Capture the cell that displays the provided text and extract its [X, Y] central coordinate. 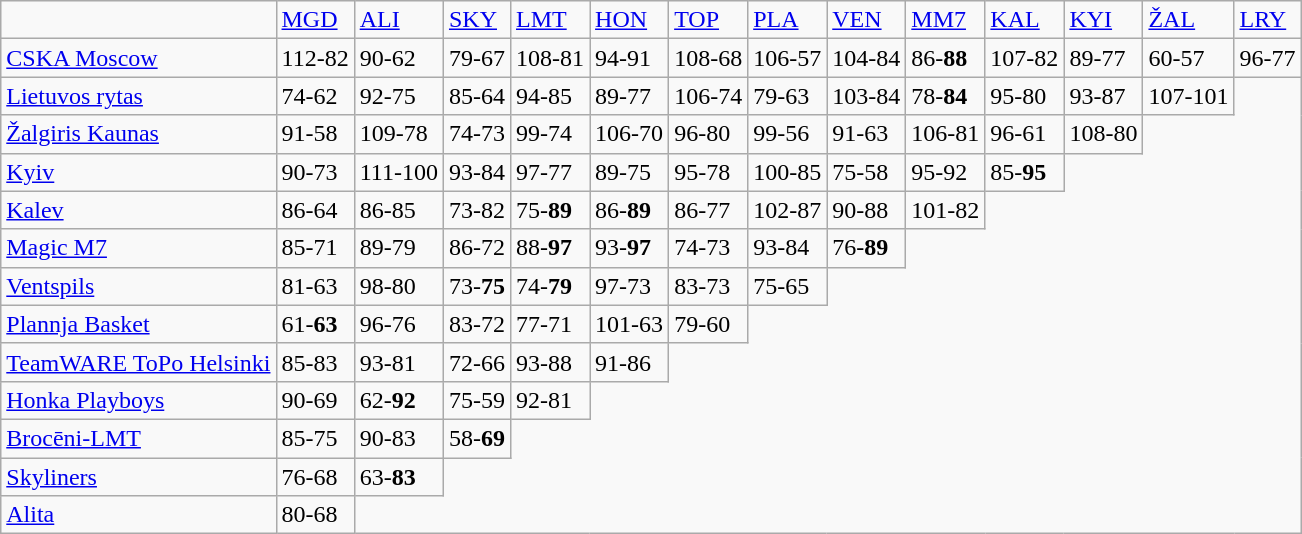
99-74 [550, 134]
80-68 [315, 515]
106-81 [946, 134]
TOP [708, 20]
88-97 [550, 248]
94-85 [550, 96]
112-82 [315, 58]
95-80 [1024, 96]
Honka Playboys [138, 400]
60-57 [1188, 58]
107-82 [1024, 58]
73-75 [476, 286]
89-75 [630, 172]
94-91 [630, 58]
108-80 [1104, 134]
76-89 [866, 248]
83-73 [708, 286]
62-92 [398, 400]
75-89 [550, 210]
MGD [315, 20]
106-74 [708, 96]
86-77 [708, 210]
Magic M7 [138, 248]
79-60 [708, 324]
93-87 [1104, 96]
97-73 [630, 286]
Skyliners [138, 477]
100-85 [788, 172]
93-97 [630, 248]
75-59 [476, 400]
101-82 [946, 210]
Lietuvos rytas [138, 96]
90-69 [315, 400]
96-76 [398, 324]
103-84 [866, 96]
95-92 [946, 172]
96-77 [1268, 58]
Kalev [138, 210]
90-73 [315, 172]
SKY [476, 20]
95-78 [708, 172]
92-81 [550, 400]
LRY [1268, 20]
98-80 [398, 286]
107-101 [1188, 96]
ŽAL [1188, 20]
83-72 [476, 324]
Alita [138, 515]
85-75 [315, 438]
HON [630, 20]
Žalgiris Kaunas [138, 134]
93-81 [398, 362]
78-84 [946, 96]
85-71 [315, 248]
86-64 [315, 210]
108-81 [550, 58]
63-83 [398, 477]
92-75 [398, 96]
Ventspils [138, 286]
KYI [1104, 20]
99-56 [788, 134]
75-65 [788, 286]
PLA [788, 20]
VEN [866, 20]
108-68 [708, 58]
74-79 [550, 286]
79-63 [788, 96]
Brocēni-LMT [138, 438]
101-63 [630, 324]
85-64 [476, 96]
MM7 [946, 20]
106-57 [788, 58]
106-70 [630, 134]
85-95 [1024, 172]
75-58 [866, 172]
91-63 [866, 134]
79-67 [476, 58]
61-63 [315, 324]
111-100 [398, 172]
97-77 [550, 172]
CSKA Moscow [138, 58]
72-66 [476, 362]
104-84 [866, 58]
90-62 [398, 58]
KAL [1024, 20]
86-89 [630, 210]
58-69 [476, 438]
86-85 [398, 210]
86-88 [946, 58]
77-71 [550, 324]
Plannja Basket [138, 324]
109-78 [398, 134]
81-63 [315, 286]
ALI [398, 20]
96-61 [1024, 134]
74-62 [315, 96]
91-86 [630, 362]
90-88 [866, 210]
93-88 [550, 362]
91-58 [315, 134]
73-82 [476, 210]
85-83 [315, 362]
76-68 [315, 477]
102-87 [788, 210]
LMT [550, 20]
Kyiv [138, 172]
TeamWARE ToPo Helsinki [138, 362]
89-79 [398, 248]
90-83 [398, 438]
86-72 [476, 248]
96-80 [708, 134]
